Capture the cell that displays the provided text and extract its (x, y) central coordinate. 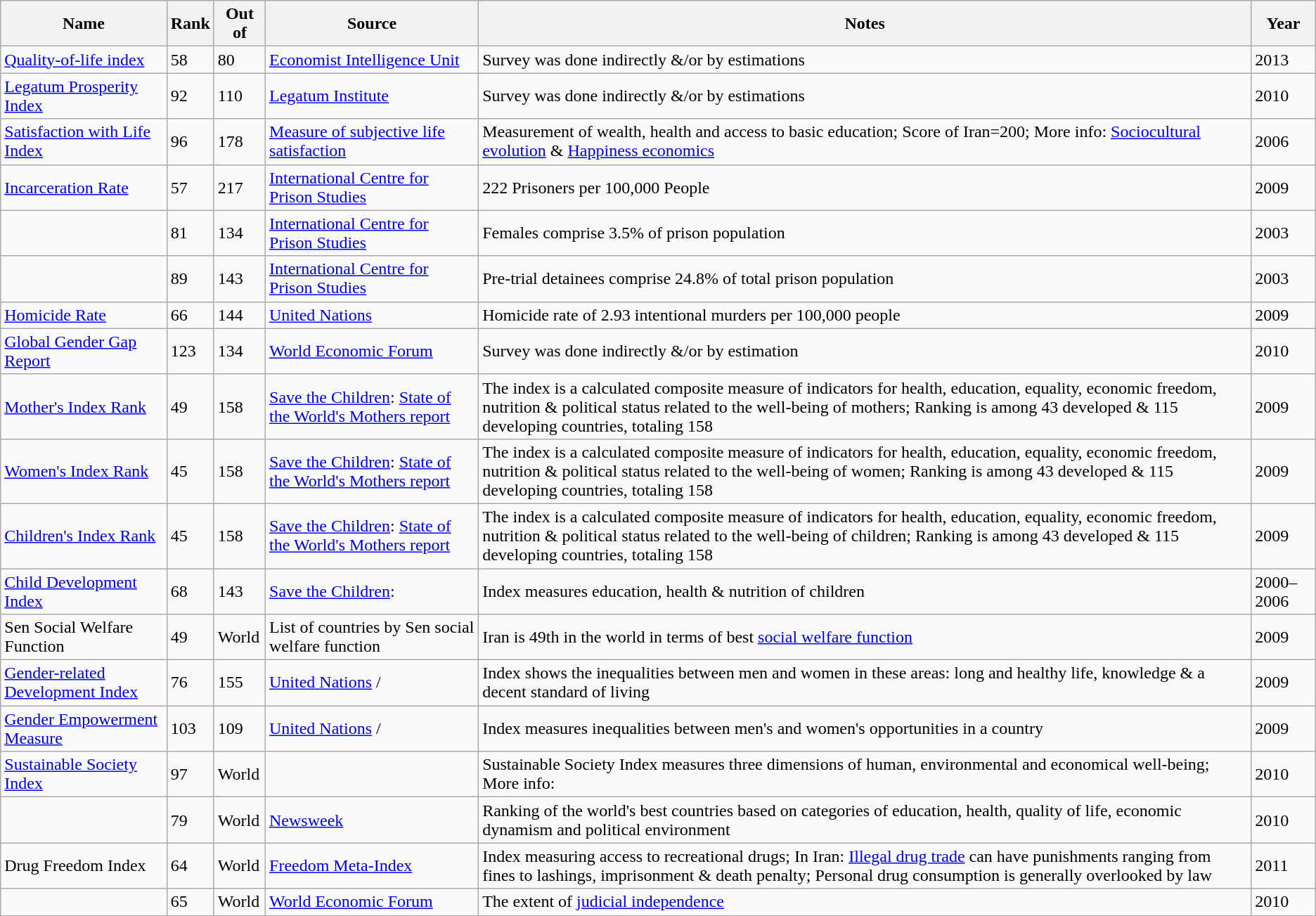
Notes (865, 24)
Index shows the inequalities between men and women in these areas: long and healthy life, knowledge & a decent standard of living (865, 683)
Name (84, 24)
Freedom Meta-Index (373, 866)
Mother's Index Rank (84, 406)
92 (190, 96)
Out of (239, 24)
2013 (1284, 60)
Sen Social Welfare Function (84, 637)
96 (190, 142)
Year (1284, 24)
155 (239, 683)
103 (190, 728)
144 (239, 315)
Incarceration Rate (84, 187)
Legatum Institute (373, 96)
Sustainable Society Index measures three dimensions of human, environmental and economical well-being; More info: (865, 775)
Source (373, 24)
Drug Freedom Index (84, 866)
Index measures inequalities between men's and women's opportunities in a country (865, 728)
Save the Children: (373, 591)
Children's Index Rank (84, 536)
57 (190, 187)
List of countries by Sen social welfare function (373, 637)
Gender Empowerment Measure (84, 728)
Satisfaction with Life Index (84, 142)
Homicide rate of 2.93 intentional murders per 100,000 people (865, 315)
Measure of subjective life satisfaction (373, 142)
89 (190, 278)
97 (190, 775)
Survey was done indirectly &/or by estimation (865, 351)
Gender-related Development Index (84, 683)
Child Development Index (84, 591)
Iran is 49th in the world in terms of best social welfare function (865, 637)
Economist Intelligence Unit (373, 60)
68 (190, 591)
Measurement of wealth, health and access to basic education; Score of Iran=200; More info: Sociocultural evolution & Happiness economics (865, 142)
Women's Index Rank (84, 471)
Pre-trial detainees comprise 24.8% of total prison population (865, 278)
217 (239, 187)
Ranking of the world's best countries based on categories of education, health, quality of life, economic dynamism and political environment (865, 820)
Global Gender Gap Report (84, 351)
222 Prisoners per 100,000 People (865, 187)
Homicide Rate (84, 315)
109 (239, 728)
80 (239, 60)
2000–2006 (1284, 591)
81 (190, 233)
Quality-of-life index (84, 60)
2006 (1284, 142)
66 (190, 315)
Sustainable Society Index (84, 775)
123 (190, 351)
76 (190, 683)
2011 (1284, 866)
110 (239, 96)
The extent of judicial independence (865, 902)
Females comprise 3.5% of prison population (865, 233)
64 (190, 866)
Legatum Prosperity Index (84, 96)
65 (190, 902)
United Nations (373, 315)
Newsweek (373, 820)
79 (190, 820)
Index measures education, health & nutrition of children (865, 591)
178 (239, 142)
58 (190, 60)
Rank (190, 24)
